Search for the cell housing the specified text and yield its [X, Y] center coordinate. 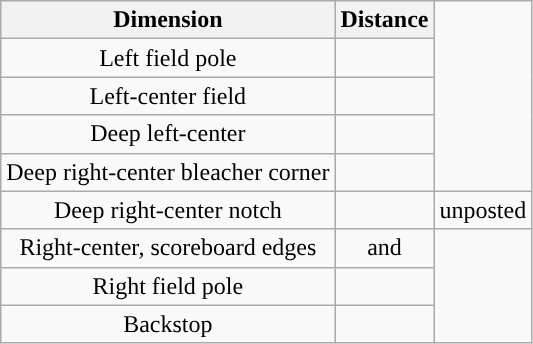
Left-center field [168, 96]
Left field pole [168, 58]
Backstop [168, 324]
Right-center, scoreboard edges [168, 248]
unposted [483, 210]
and [384, 248]
Deep right-center notch [168, 210]
Distance [384, 20]
Dimension [168, 20]
Deep right-center bleacher corner [168, 172]
Deep left-center [168, 134]
Right field pole [168, 286]
